Return [X, Y] of the center of cell containing provided text 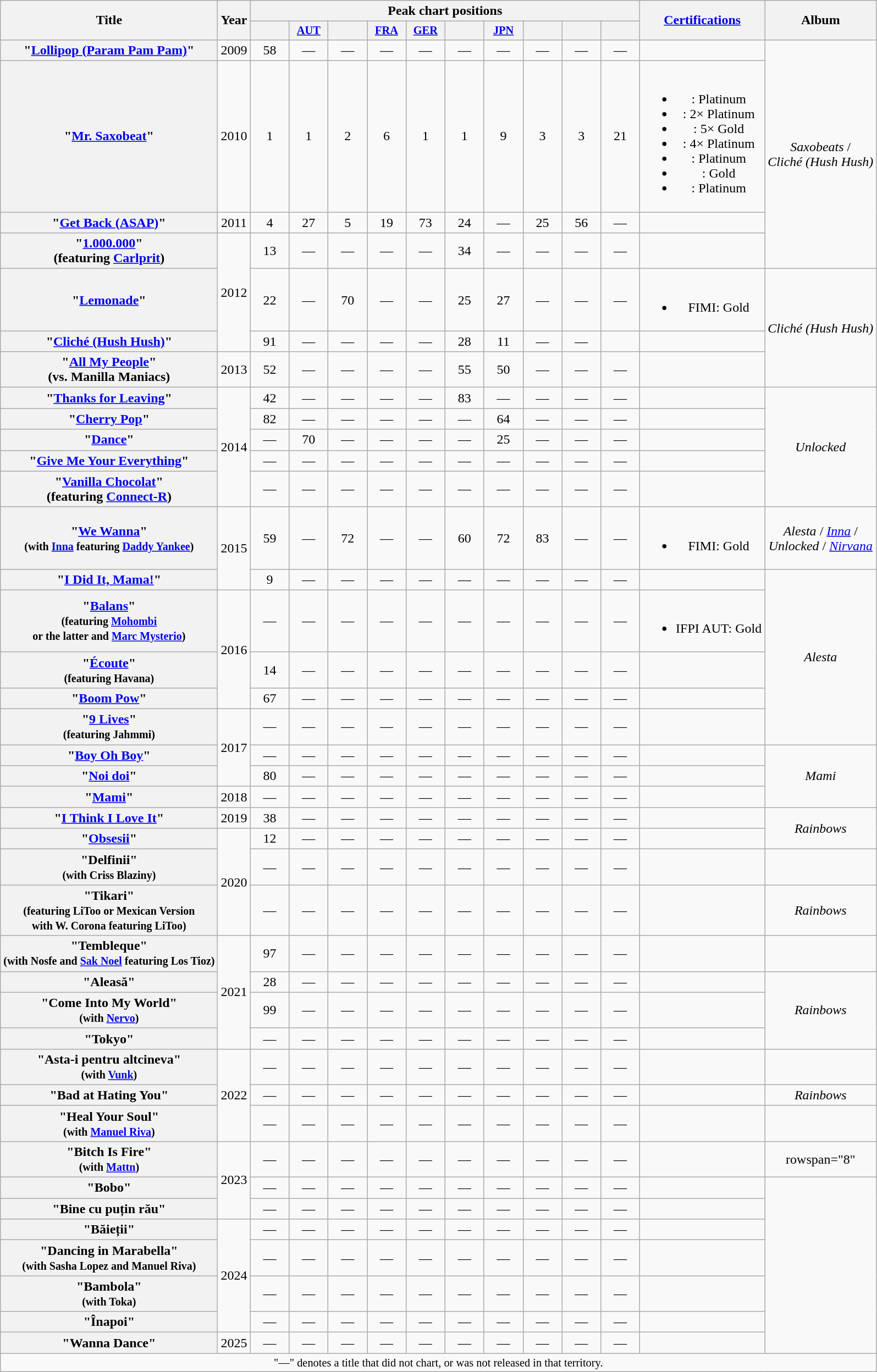
2016 [234, 649]
"—" denotes a title that did not chart, or was not released in that territory. [439, 1363]
"Give Me Your Everything" [109, 461]
2019 [234, 818]
"Boom Pow" [109, 698]
"9 Lives"(featuring Jahmmi) [109, 727]
82 [269, 419]
Certifications [703, 20]
"I Did It, Mama!" [109, 579]
"Bitch Is Fire"(with Mattn) [109, 1159]
rowspan="8" [820, 1159]
"Mami" [109, 797]
2024 [234, 1276]
24 [464, 223]
2025 [234, 1343]
JPN [504, 31]
"Lemonade" [109, 300]
Saxobeats /Cliché (Hush Hush) [820, 154]
"Noi doi" [109, 776]
"Come Into My World"(with Nervo) [109, 1010]
AUT [309, 31]
2010 [234, 136]
"Delfinii"(with Criss Blaziny) [109, 867]
"All My People" (vs. Manilla Maniacs) [109, 369]
"Lollipop (Param Pam Pam)" [109, 50]
"Get Back (ASAP)" [109, 223]
11 [504, 341]
38 [269, 818]
Title [109, 20]
"Boy Oh Boy" [109, 755]
22 [269, 300]
Alesta [820, 656]
2011 [234, 223]
"Dancing in Marabella"(with Sasha Lopez and Manuel Riva) [109, 1258]
Unlocked [820, 447]
80 [269, 776]
2021 [234, 992]
"Băieții" [109, 1230]
14 [269, 670]
"Cliché (Hush Hush)" [109, 341]
13 [269, 251]
Mami [820, 776]
"Écoute"(featuring Havana) [109, 670]
52 [269, 369]
60 [464, 538]
2014 [234, 447]
"Obsesii" [109, 839]
55 [464, 369]
5 [348, 223]
"1.000.000" (featuring Carlprit) [109, 251]
"Asta-i pentru altcineva"(with Vunk) [109, 1066]
21 [620, 136]
"Balans"(featuring Mohombior the latter and Marc Mysterio) [109, 621]
2022 [234, 1095]
"I Think I Love It" [109, 818]
Year [234, 20]
"Tikari"(featuring LiToo or Mexican Version with W. Corona featuring LiToo) [109, 910]
"Heal Your Soul"(with Manuel Riva) [109, 1124]
IFPI AUT: Gold [703, 621]
Cliché (Hush Hush) [820, 328]
"Bambola"(with Toka) [109, 1294]
"Mr. Saxobeat" [109, 136]
2018 [234, 797]
"Wanna Dance" [109, 1343]
58 [269, 50]
6 [387, 136]
2013 [234, 369]
2 [348, 136]
50 [504, 369]
56 [582, 223]
Peak chart positions [445, 11]
2020 [234, 882]
64 [504, 419]
"Cherry Pop" [109, 419]
"Vanilla Chocolat" (featuring Connect-R) [109, 489]
2017 [234, 748]
"Tokyo" [109, 1038]
"Înapoi" [109, 1322]
GER [426, 31]
97 [269, 953]
73 [426, 223]
12 [269, 839]
"Bine cu puțin rău" [109, 1209]
"Tembleque"(with Nosfe and Sak Noel featuring Los Tioz) [109, 953]
2009 [234, 50]
42 [269, 398]
"Bad at Hating You" [109, 1095]
: Platinum: 2× Platinum: 5× Gold: 4× Platinum: Platinum: Gold: Platinum [703, 136]
Album [820, 20]
2015 [234, 549]
"Bobo" [109, 1188]
FRA [387, 31]
"Thanks for Leaving" [109, 398]
19 [387, 223]
67 [269, 698]
59 [269, 538]
91 [269, 341]
4 [269, 223]
2023 [234, 1180]
"We Wanna" (with Inna featuring Daddy Yankee) [109, 538]
34 [464, 251]
"Aleasă" [109, 982]
Alesta / Inna /Unlocked / Nirvana [820, 538]
"Dance" [109, 440]
2012 [234, 292]
99 [269, 1010]
